Locate the cell with the specified text and output its [x, y] center coordinate. 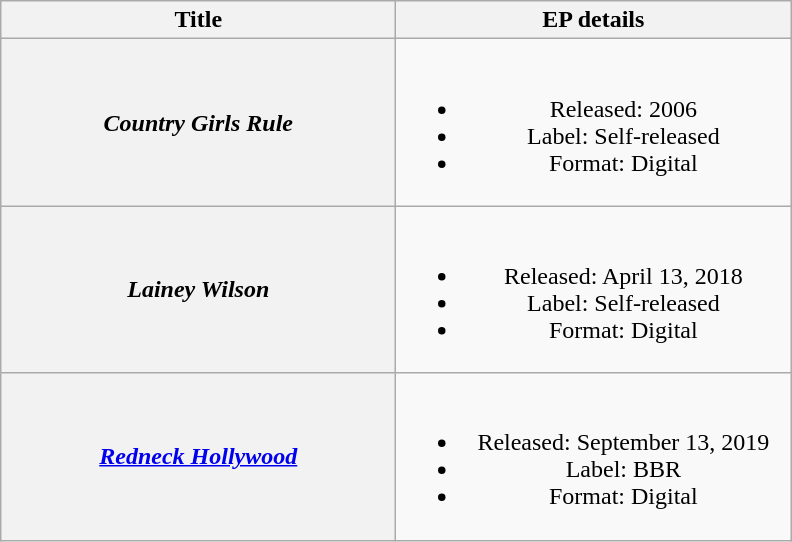
Title [198, 20]
Lainey Wilson [198, 290]
EP details [594, 20]
Released: 2006Label: Self-releasedFormat: Digital [594, 122]
Redneck Hollywood [198, 456]
Country Girls Rule [198, 122]
Released: September 13, 2019Label: BBRFormat: Digital [594, 456]
Released: April 13, 2018Label: Self-releasedFormat: Digital [594, 290]
